Scan for the cell matching the given text and deliver its [X, Y] coordinate at center. 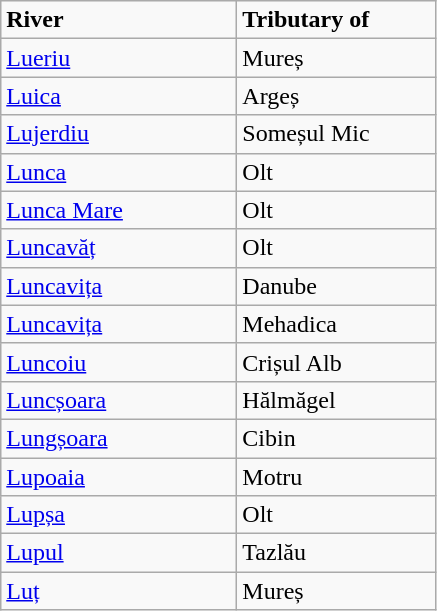
Lujerdiu [119, 134]
Someșul Mic [336, 134]
Lungșoara [119, 438]
Danube [336, 286]
Luț [119, 591]
Lunca [119, 172]
River [119, 20]
Lueriu [119, 58]
Luncșoara [119, 400]
Tazlău [336, 553]
Argeș [336, 96]
Hălmăgel [336, 400]
Lupoaia [119, 477]
Lupșa [119, 515]
Crișul Alb [336, 362]
Mehadica [336, 324]
Lupul [119, 553]
Motru [336, 477]
Lunca Mare [119, 210]
Cibin [336, 438]
Tributary of [336, 20]
Luncavăț [119, 248]
Luica [119, 96]
Luncoiu [119, 362]
